Pinpoint the cell where the given text exists, returning its [x, y] midpoint coordinate. 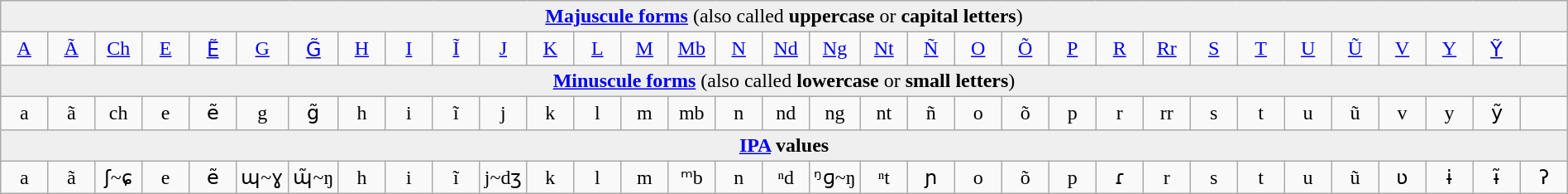
y [1449, 113]
ⁿt [883, 177]
g [263, 113]
ⁿd [786, 177]
A [25, 49]
Ñ [931, 49]
Rr [1166, 49]
Nt [883, 49]
j [503, 113]
ɰ̃~ŋ [313, 177]
ng [835, 113]
ᵑɡ~ŋ [835, 177]
ɨ [1449, 177]
Majuscule forms (also called uppercase or capital letters) [784, 17]
K [551, 49]
Õ [1025, 49]
ɲ [931, 177]
ɾ [1120, 177]
S [1214, 49]
I [409, 49]
ñ [931, 113]
P [1072, 49]
mb [691, 113]
Ng [835, 49]
rr [1166, 113]
nd [786, 113]
N [739, 49]
ỹ [1497, 113]
Ẽ [213, 49]
ʃ~ɕ [119, 177]
ʋ [1403, 177]
T [1260, 49]
Ỹ [1497, 49]
L [597, 49]
Nd [786, 49]
O [978, 49]
Ch [119, 49]
E [165, 49]
j~dʒ [503, 177]
ɨ̃ [1497, 177]
J [503, 49]
G [263, 49]
U [1308, 49]
V [1403, 49]
ᵐb [691, 177]
g̃ [313, 113]
G̃ [313, 49]
Ã [71, 49]
ch [119, 113]
v [1403, 113]
ʔ [1543, 177]
Ĩ [457, 49]
nt [883, 113]
Ũ [1355, 49]
Mb [691, 49]
Minuscule forms (also called lowercase or small letters) [784, 80]
H [362, 49]
Y [1449, 49]
IPA values [784, 145]
M [645, 49]
ɰ~ɣ [263, 177]
R [1120, 49]
